For the text-containing cell, return its midpoint in [x, y] coordinate format. 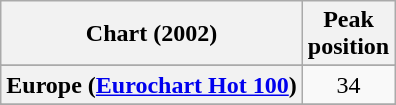
34 [348, 85]
Europe (Eurochart Hot 100) [152, 85]
Chart (2002) [152, 34]
Peakposition [348, 34]
